From the cell containing the given text, extract its center point as (X, Y) coordinate. 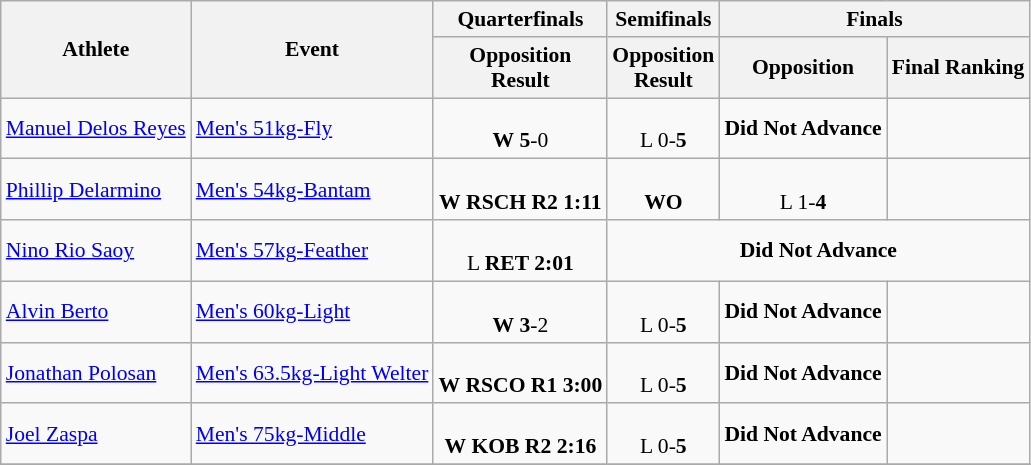
Men's 51kg-Fly (312, 128)
Men's 60kg-Light (312, 312)
W KOB R2 2:16 (520, 434)
Semifinals (663, 19)
Athlete (96, 50)
Men's 75kg-Middle (312, 434)
Quarterfinals (520, 19)
L 1-4 (802, 190)
W RSCH R2 1:11 (520, 190)
Alvin Berto (96, 312)
Manuel Delos Reyes (96, 128)
W 5-0 (520, 128)
Opposition (802, 68)
Final Ranking (958, 68)
W RSCO R1 3:00 (520, 372)
Event (312, 50)
Men's 63.5kg-Light Welter (312, 372)
Jonathan Polosan (96, 372)
Phillip Delarmino (96, 190)
WO (663, 190)
Joel Zaspa (96, 434)
Finals (874, 19)
L RET 2:01 (520, 250)
Men's 54kg-Bantam (312, 190)
Nino Rio Saoy (96, 250)
W 3-2 (520, 312)
Men's 57kg-Feather (312, 250)
